Capture the cell that displays the provided text and extract its (x, y) central coordinate. 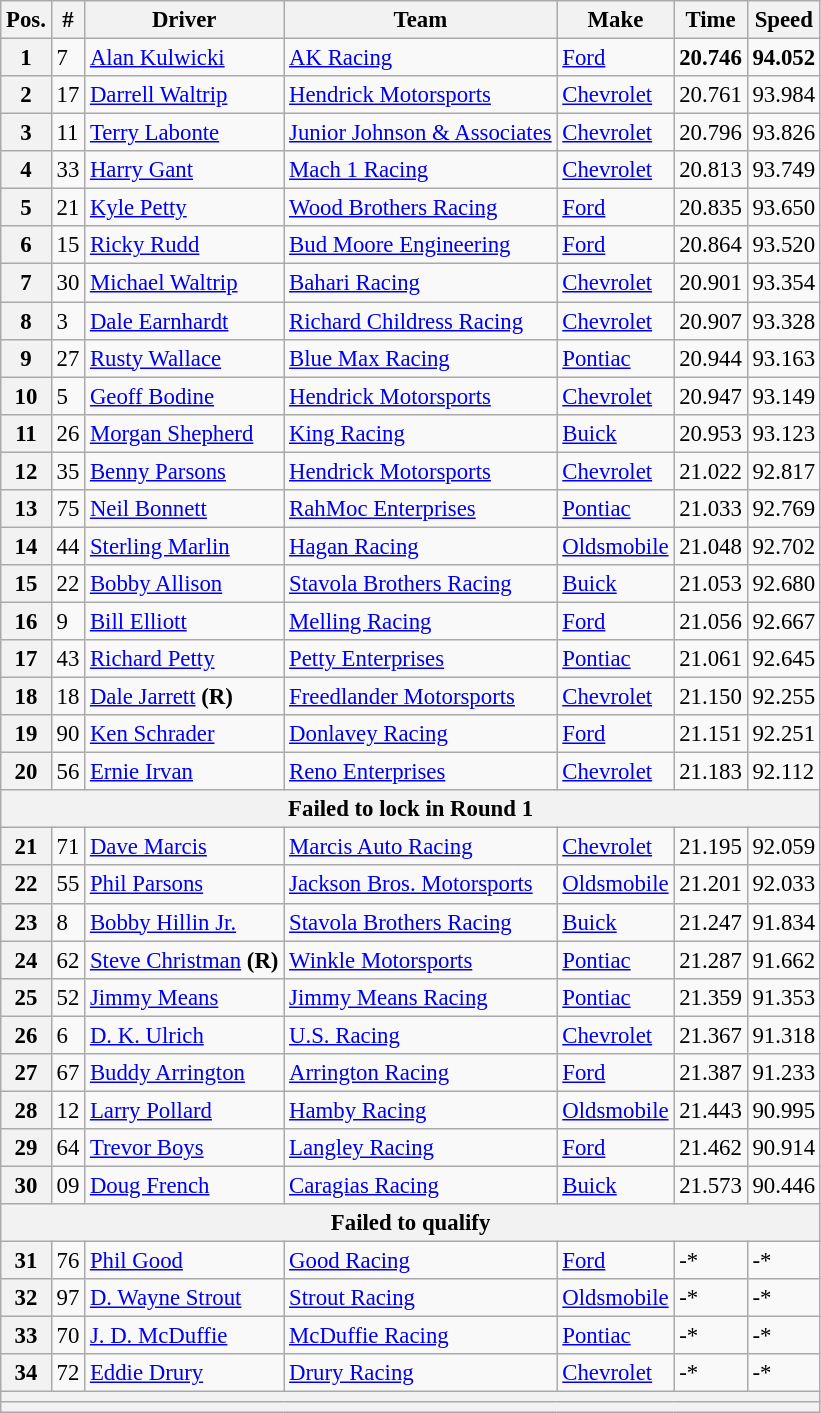
Trevor Boys (184, 1148)
Ricky Rudd (184, 245)
21.151 (710, 734)
Time (710, 20)
Caragias Racing (420, 1185)
93.354 (784, 283)
Bobby Hillin Jr. (184, 922)
Make (616, 20)
Failed to qualify (411, 1223)
91.834 (784, 922)
20 (26, 772)
16 (26, 621)
4 (26, 170)
Darrell Waltrip (184, 95)
70 (68, 1336)
92.251 (784, 734)
Jimmy Means (184, 997)
Team (420, 20)
Winkle Motorsports (420, 960)
U.S. Racing (420, 1035)
Marcis Auto Racing (420, 847)
91.662 (784, 960)
Drury Racing (420, 1373)
Langley Racing (420, 1148)
93.984 (784, 95)
Bill Elliott (184, 621)
Dale Jarrett (R) (184, 697)
76 (68, 1261)
92.769 (784, 509)
90.995 (784, 1110)
Phil Good (184, 1261)
31 (26, 1261)
21.443 (710, 1110)
21.359 (710, 997)
Blue Max Racing (420, 358)
Buddy Arrington (184, 1073)
Benny Parsons (184, 471)
Richard Petty (184, 659)
93.749 (784, 170)
McDuffie Racing (420, 1336)
J. D. McDuffie (184, 1336)
Harry Gant (184, 170)
Jackson Bros. Motorsports (420, 885)
Dave Marcis (184, 847)
20.835 (710, 208)
Neil Bonnett (184, 509)
Richard Childress Racing (420, 321)
21.033 (710, 509)
92.667 (784, 621)
Melling Racing (420, 621)
34 (26, 1373)
25 (26, 997)
Jimmy Means Racing (420, 997)
21.056 (710, 621)
75 (68, 509)
Hamby Racing (420, 1110)
Phil Parsons (184, 885)
93.163 (784, 358)
92.255 (784, 697)
20.813 (710, 170)
21.195 (710, 847)
Wood Brothers Racing (420, 208)
21.462 (710, 1148)
Junior Johnson & Associates (420, 133)
93.520 (784, 245)
21.061 (710, 659)
62 (68, 960)
Larry Pollard (184, 1110)
21.183 (710, 772)
Rusty Wallace (184, 358)
20.796 (710, 133)
92.059 (784, 847)
21.287 (710, 960)
90.914 (784, 1148)
92.702 (784, 546)
52 (68, 997)
21.150 (710, 697)
93.123 (784, 433)
92.645 (784, 659)
20.901 (710, 283)
21.201 (710, 885)
90.446 (784, 1185)
Ernie Irvan (184, 772)
14 (26, 546)
20.761 (710, 95)
Arrington Racing (420, 1073)
21.367 (710, 1035)
13 (26, 509)
67 (68, 1073)
Speed (784, 20)
92.680 (784, 584)
Freedlander Motorsports (420, 697)
43 (68, 659)
Kyle Petty (184, 208)
21.387 (710, 1073)
29 (26, 1148)
Doug French (184, 1185)
44 (68, 546)
Morgan Shepherd (184, 433)
35 (68, 471)
91.318 (784, 1035)
21.247 (710, 922)
Failed to lock in Round 1 (411, 809)
Pos. (26, 20)
90 (68, 734)
Good Racing (420, 1261)
91.233 (784, 1073)
21.048 (710, 546)
Geoff Bodine (184, 396)
20.864 (710, 245)
21.053 (710, 584)
1 (26, 58)
23 (26, 922)
19 (26, 734)
Strout Racing (420, 1298)
20.746 (710, 58)
20.944 (710, 358)
21.022 (710, 471)
Michael Waltrip (184, 283)
Petty Enterprises (420, 659)
97 (68, 1298)
55 (68, 885)
20.907 (710, 321)
93.826 (784, 133)
2 (26, 95)
Reno Enterprises (420, 772)
Bobby Allison (184, 584)
Hagan Racing (420, 546)
93.149 (784, 396)
Ken Schrader (184, 734)
91.353 (784, 997)
AK Racing (420, 58)
King Racing (420, 433)
Eddie Drury (184, 1373)
09 (68, 1185)
Bahari Racing (420, 283)
64 (68, 1148)
24 (26, 960)
20.953 (710, 433)
# (68, 20)
RahMoc Enterprises (420, 509)
Alan Kulwicki (184, 58)
Terry Labonte (184, 133)
93.328 (784, 321)
Dale Earnhardt (184, 321)
D. K. Ulrich (184, 1035)
93.650 (784, 208)
Bud Moore Engineering (420, 245)
72 (68, 1373)
21.573 (710, 1185)
D. Wayne Strout (184, 1298)
92.817 (784, 471)
94.052 (784, 58)
10 (26, 396)
32 (26, 1298)
Driver (184, 20)
Mach 1 Racing (420, 170)
92.033 (784, 885)
56 (68, 772)
28 (26, 1110)
Donlavey Racing (420, 734)
Sterling Marlin (184, 546)
71 (68, 847)
Steve Christman (R) (184, 960)
20.947 (710, 396)
92.112 (784, 772)
